For the text-containing cell, return its midpoint in [x, y] coordinate format. 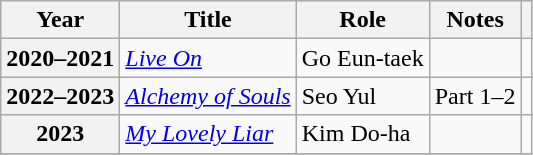
Notes [475, 20]
Role [362, 20]
Title [208, 20]
Part 1–2 [475, 96]
Go Eun-taek [362, 58]
2020–2021 [60, 58]
Kim Do-ha [362, 134]
Year [60, 20]
Live On [208, 58]
My Lovely Liar [208, 134]
2022–2023 [60, 96]
Alchemy of Souls [208, 96]
2023 [60, 134]
Seo Yul [362, 96]
